Return the (x, y) coordinate for the center point of the cell that contains the specified text.  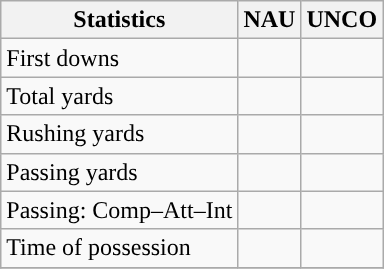
Passing: Comp–Att–Int (120, 210)
Passing yards (120, 172)
UNCO (342, 20)
Rushing yards (120, 134)
Time of possession (120, 248)
NAU (270, 20)
First downs (120, 58)
Total yards (120, 96)
Statistics (120, 20)
